Locate the cell with the specified text and output its (X, Y) center coordinate. 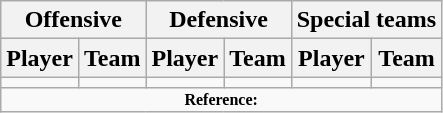
Defensive (218, 20)
Reference: (222, 100)
Offensive (74, 20)
Special teams (366, 20)
